Determine the [x, y] coordinate at the center of the cell enclosing the given text.  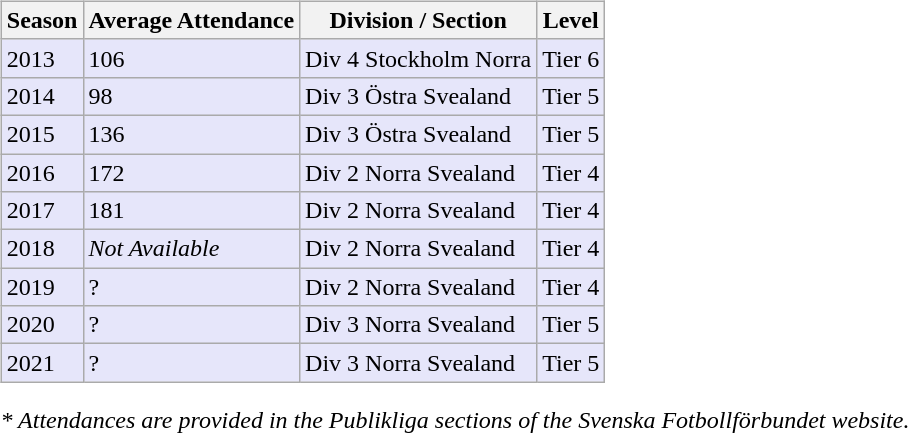
2020 [42, 325]
2018 [42, 249]
Tier 6 [571, 58]
181 [192, 211]
172 [192, 173]
Division / Section [418, 20]
106 [192, 58]
98 [192, 96]
2016 [42, 173]
2017 [42, 211]
2021 [42, 363]
Not Available [192, 249]
136 [192, 134]
2019 [42, 287]
2015 [42, 134]
2014 [42, 96]
Season [42, 20]
Average Attendance [192, 20]
2013 [42, 58]
Level [571, 20]
Div 4 Stockholm Norra [418, 58]
